Locate the cell with the specified text and output its [x, y] center coordinate. 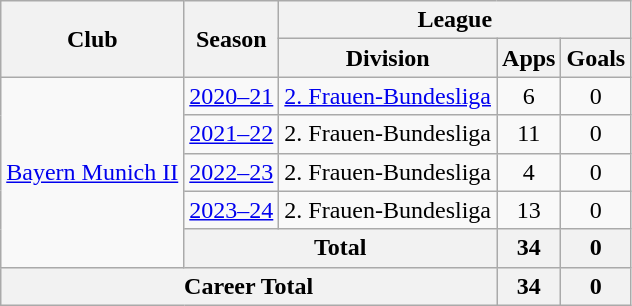
League [455, 20]
Goals [596, 58]
Apps [529, 58]
Division [388, 58]
Total [340, 248]
2023–24 [232, 210]
Career Total [249, 286]
2022–23 [232, 172]
11 [529, 134]
13 [529, 210]
Club [92, 39]
2021–22 [232, 134]
4 [529, 172]
Season [232, 39]
2020–21 [232, 96]
6 [529, 96]
Bayern Munich II [92, 172]
